Output the (x, y) coordinate of the center of the cell containing the given text.  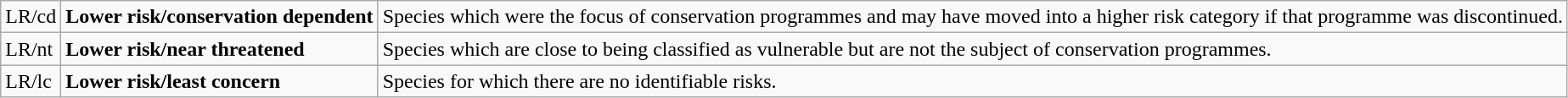
LR/nt (31, 49)
Species which are close to being classified as vulnerable but are not the subject of conservation programmes. (973, 49)
Lower risk/conservation dependent (219, 17)
LR/lc (31, 81)
LR/cd (31, 17)
Lower risk/near threatened (219, 49)
Species for which there are no identifiable risks. (973, 81)
Lower risk/least concern (219, 81)
Species which were the focus of conservation programmes and may have moved into a higher risk category if that programme was discontinued. (973, 17)
